Scan for the cell matching the given text and deliver its (X, Y) coordinate at center. 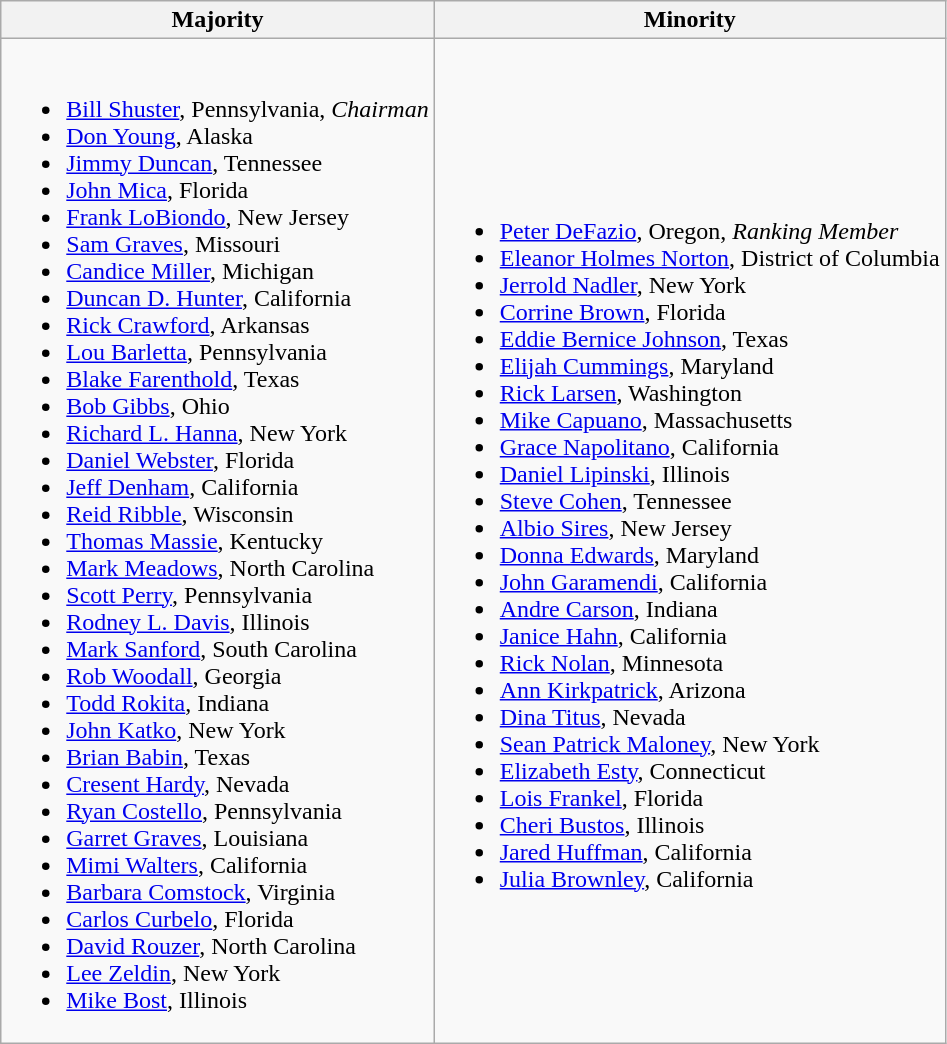
Minority (690, 20)
Majority (218, 20)
